Locate the cell with the specified text and output its [X, Y] center coordinate. 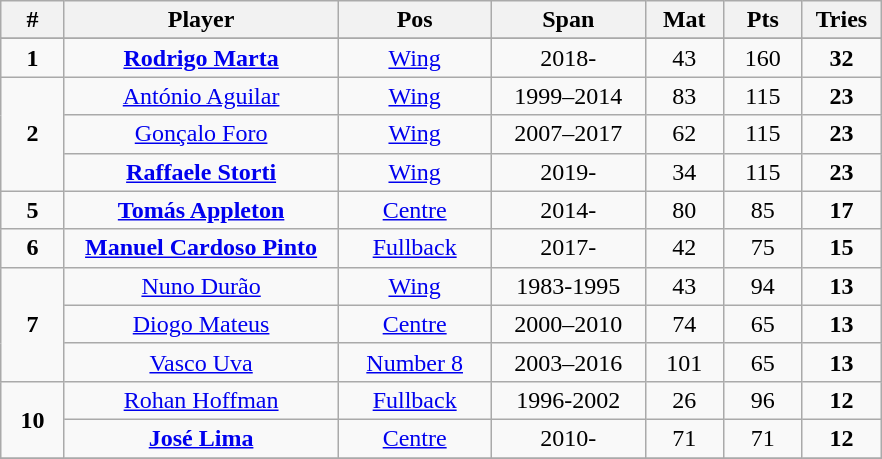
Span [568, 20]
32 [842, 58]
74 [684, 324]
96 [764, 400]
Tomás Appleton [201, 210]
1999–2014 [568, 96]
5 [33, 210]
7 [33, 324]
2019- [568, 172]
160 [764, 58]
Diogo Mateus [201, 324]
1996-2002 [568, 400]
94 [764, 286]
101 [684, 362]
42 [684, 248]
2000–2010 [568, 324]
Manuel Cardoso Pinto [201, 248]
2010- [568, 438]
António Aguilar [201, 96]
Rodrigo Marta [201, 58]
Raffaele Storti [201, 172]
80 [684, 210]
Gonçalo Foro [201, 134]
2003–2016 [568, 362]
2014- [568, 210]
85 [764, 210]
Mat [684, 20]
62 [684, 134]
2 [33, 134]
15 [842, 248]
75 [764, 248]
34 [684, 172]
Pts [764, 20]
Vasco Uva [201, 362]
Pos [415, 20]
17 [842, 210]
2007–2017 [568, 134]
Number 8 [415, 362]
10 [33, 419]
# [33, 20]
6 [33, 248]
83 [684, 96]
2017- [568, 248]
2018- [568, 58]
José Lima [201, 438]
26 [684, 400]
Nuno Durão [201, 286]
1 [33, 58]
Rohan Hoffman [201, 400]
Player [201, 20]
Tries [842, 20]
1983-1995 [568, 286]
